Return (x, y) of the center of cell containing provided text 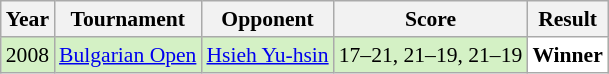
17–21, 21–19, 21–19 (431, 55)
Bulgarian Open (128, 55)
Tournament (128, 19)
Year (28, 19)
Opponent (267, 19)
Result (568, 19)
Winner (568, 55)
Score (431, 19)
Hsieh Yu-hsin (267, 55)
2008 (28, 55)
